For the text-containing cell, return its midpoint in (x, y) coordinate format. 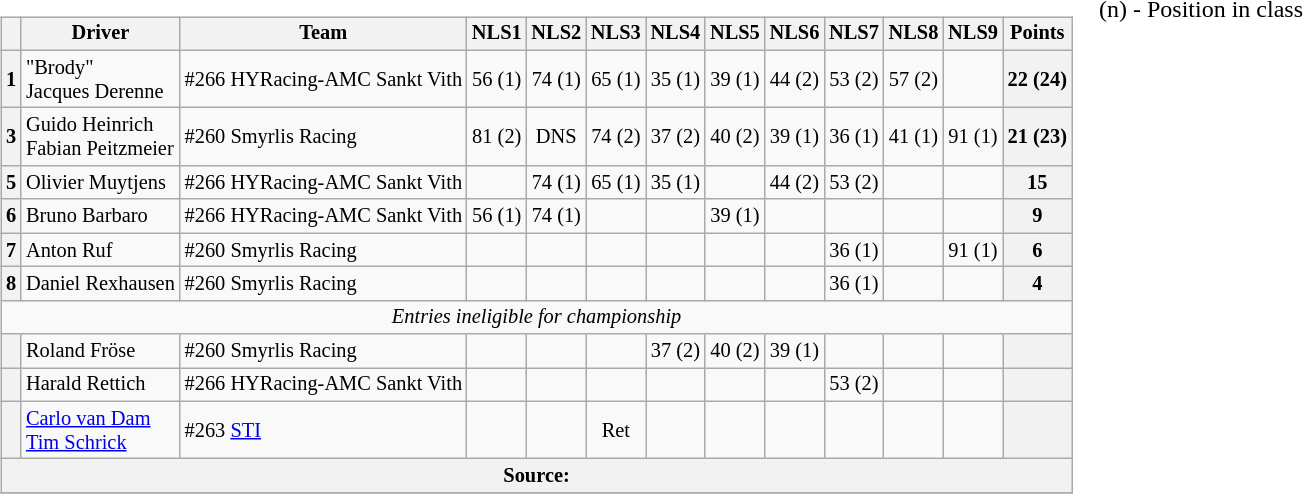
57 (2) (914, 79)
Guido Heinrich Fabian Peitzmeier (100, 137)
"Brody" Jacques Derenne (100, 79)
Points (1038, 34)
NLS4 (676, 34)
5 (11, 183)
NLS3 (616, 34)
Ret (616, 430)
Carlo van Dam Tim Schrick (100, 430)
Olivier Muytjens (100, 183)
NLS2 (557, 34)
Entries ineligible for championship (536, 317)
3 (11, 137)
22 (24) (1038, 79)
8 (11, 284)
9 (1038, 216)
NLS6 (795, 34)
21 (23) (1038, 137)
Daniel Rexhausen (100, 284)
NLS7 (854, 34)
15 (1038, 183)
41 (1) (914, 137)
Bruno Barbaro (100, 216)
4 (1038, 284)
NLS9 (973, 34)
#263 STI (324, 430)
Team (324, 34)
Anton Ruf (100, 250)
NLS1 (497, 34)
Source: (536, 476)
Driver (100, 34)
7 (11, 250)
Harald Rettich (100, 385)
NLS5 (735, 34)
74 (2) (616, 137)
1 (11, 79)
NLS8 (914, 34)
81 (2) (497, 137)
DNS (557, 137)
Roland Fröse (100, 351)
